For the text-containing cell, return its midpoint in (x, y) coordinate format. 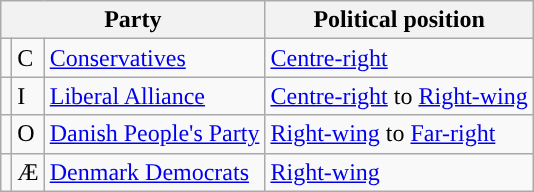
I (28, 96)
O (28, 134)
Æ (28, 172)
Right-wing (399, 172)
Centre-right (399, 58)
Liberal Alliance (154, 96)
Conservatives (154, 58)
Denmark Democrats (154, 172)
C (28, 58)
Danish People's Party (154, 134)
Centre-right to Right-wing (399, 96)
Party (133, 20)
Political position (399, 20)
Right-wing to Far-right (399, 134)
